Extract the (X, Y) coordinate from the center of the cell holding the provided text.  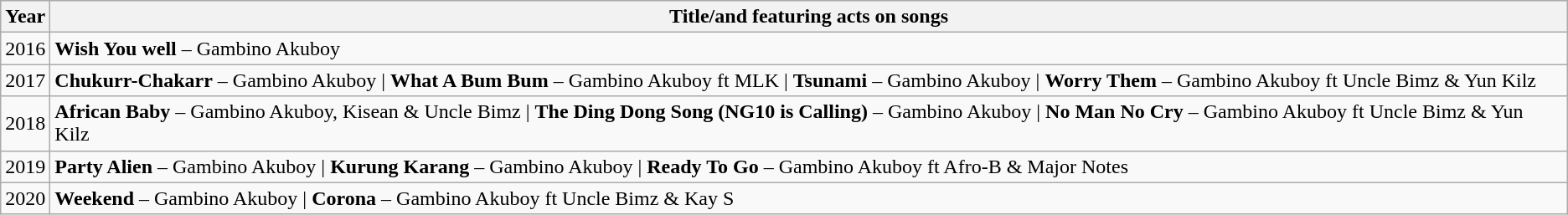
Title/and featuring acts on songs (809, 17)
2020 (25, 198)
Weekend – Gambino Akuboy | Corona – Gambino Akuboy ft Uncle Bimz & Kay S (809, 198)
2017 (25, 80)
Year (25, 17)
2016 (25, 49)
Wish You well – Gambino Akuboy (809, 49)
Party Alien – Gambino Akuboy | Kurung Karang – Gambino Akuboy | Ready To Go – Gambino Akuboy ft Afro-B & Major Notes (809, 166)
2019 (25, 166)
2018 (25, 124)
